Detect which cell encompasses the target text, then output its [X, Y] center coordinate. 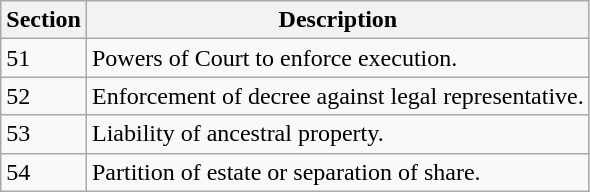
52 [44, 96]
54 [44, 172]
Enforcement of decree against legal representative. [338, 96]
Powers of Court to enforce execution. [338, 58]
Description [338, 20]
53 [44, 134]
51 [44, 58]
Liability of ancestral property. [338, 134]
Partition of estate or separation of share. [338, 172]
Section [44, 20]
